Identify which cell holds the provided text, then report its [x, y] central coordinate. 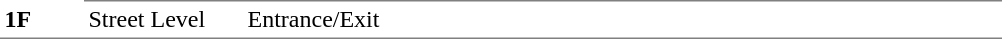
Street Level [164, 20]
Entrance/Exit [622, 20]
1F [42, 20]
